Find where the given text appears and provide that cell's center as (X, Y) coordinate. 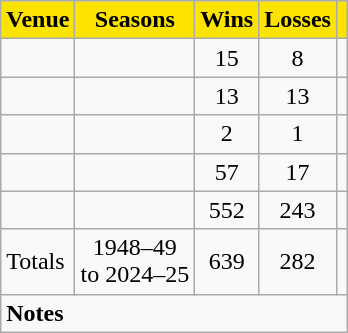
2 (227, 134)
Totals (38, 262)
552 (227, 210)
1 (298, 134)
57 (227, 172)
8 (298, 58)
639 (227, 262)
Venue (38, 20)
282 (298, 262)
Seasons (135, 20)
17 (298, 172)
Wins (227, 20)
Notes (174, 313)
15 (227, 58)
243 (298, 210)
Losses (298, 20)
1948–49to 2024–25 (135, 262)
